Provide the [X, Y] coordinate of the cell's center where the given text is located.  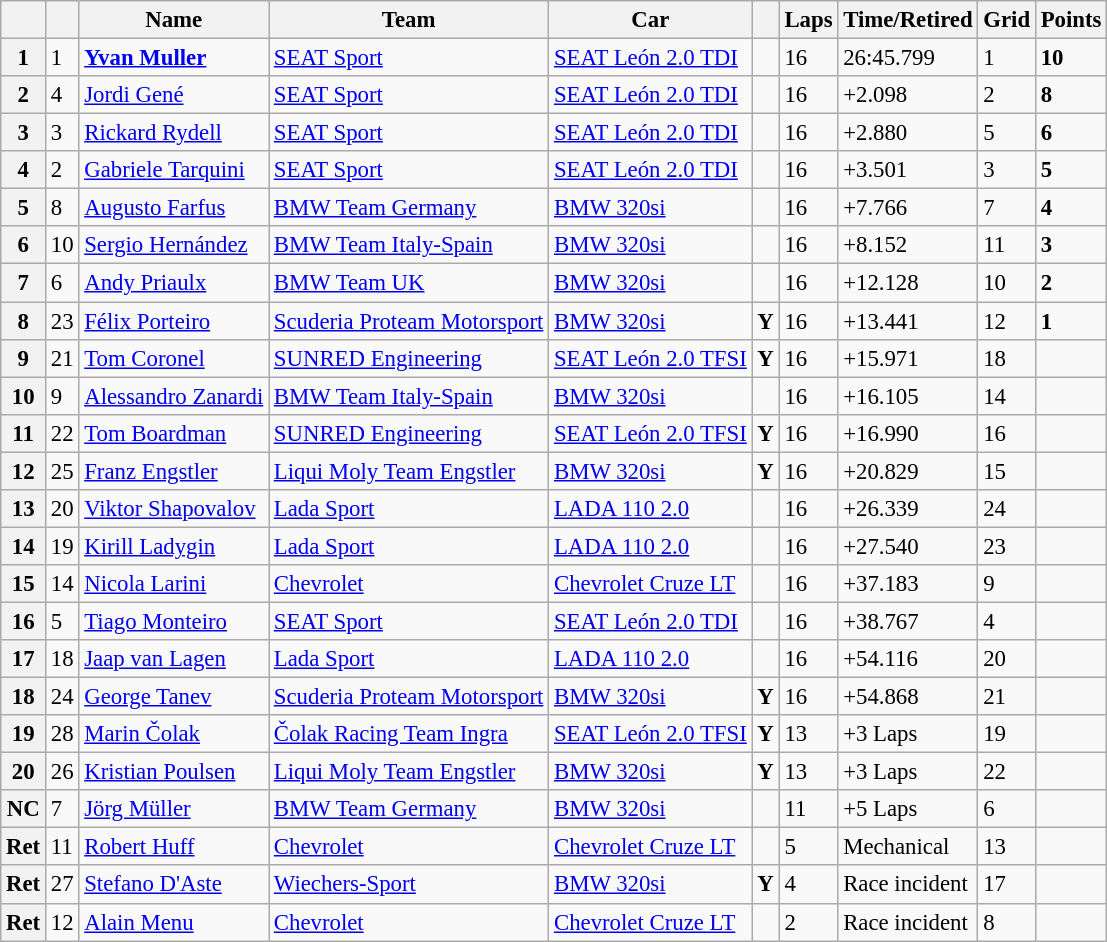
+8.152 [908, 245]
Viktor Shapovalov [174, 509]
Félix Porteiro [174, 321]
Tiago Monteiro [174, 621]
+54.116 [908, 659]
Tom Boardman [174, 433]
27 [62, 885]
+5 Laps [908, 809]
Marin Čolak [174, 734]
+27.540 [908, 546]
Rickard Rydell [174, 133]
Kirill Ladygin [174, 546]
+2.880 [908, 133]
Tom Coronel [174, 358]
Nicola Larini [174, 584]
Time/Retired [908, 20]
26:45.799 [908, 58]
+2.098 [908, 95]
+26.339 [908, 509]
Team [409, 20]
+54.868 [908, 697]
Alain Menu [174, 922]
Wiechers-Sport [409, 885]
25 [62, 471]
+12.128 [908, 283]
Name [174, 20]
Stefano D'Aste [174, 885]
George Tanev [174, 697]
Mechanical [908, 847]
+16.105 [908, 396]
Points [1070, 20]
Grid [1006, 20]
Robert Huff [174, 847]
+38.767 [908, 621]
Car [650, 20]
Alessandro Zanardi [174, 396]
Franz Engstler [174, 471]
Jörg Müller [174, 809]
Čolak Racing Team Ingra [409, 734]
+13.441 [908, 321]
Kristian Poulsen [174, 772]
Sergio Hernández [174, 245]
Andy Priaulx [174, 283]
+16.990 [908, 433]
Yvan Muller [174, 58]
Laps [808, 20]
+7.766 [908, 208]
28 [62, 734]
26 [62, 772]
+15.971 [908, 358]
Gabriele Tarquini [174, 170]
Jordi Gené [174, 95]
Augusto Farfus [174, 208]
+3.501 [908, 170]
+37.183 [908, 584]
BMW Team UK [409, 283]
NC [24, 809]
Jaap van Lagen [174, 659]
+20.829 [908, 471]
